Determine the [x, y] coordinate at the center of the cell enclosing the given text.  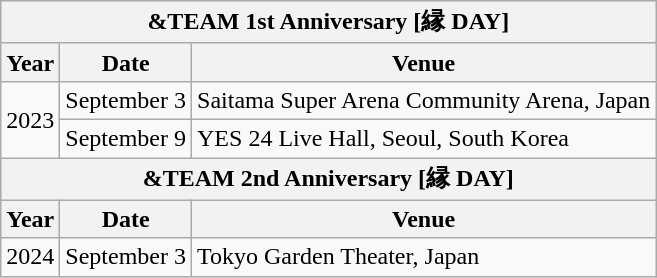
2024 [30, 257]
&TEAM 1st Anniversary [縁 DAY] [328, 22]
2023 [30, 119]
Saitama Super Arena Community Arena, Japan [424, 100]
&TEAM 2nd Anniversary [縁 DAY] [328, 180]
September 9 [126, 138]
Tokyo Garden Theater, Japan [424, 257]
YES 24 Live Hall, Seoul, South Korea [424, 138]
